Detect which cell encompasses the target text, then output its (X, Y) center coordinate. 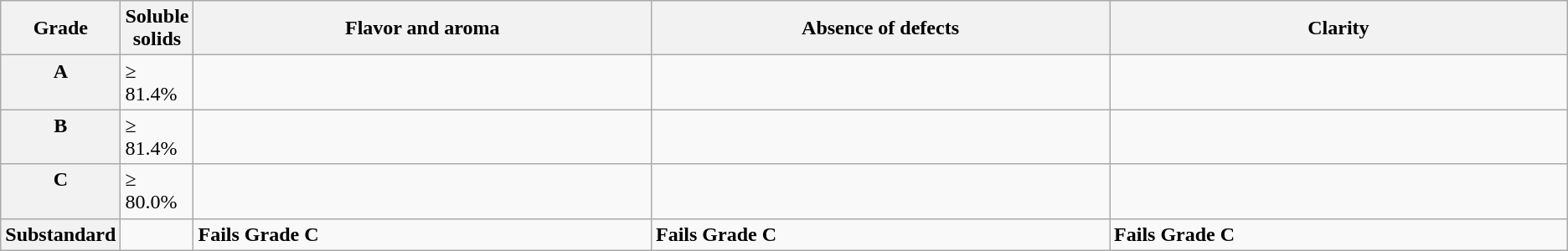
C (60, 191)
Substandard (60, 234)
Flavor and aroma (422, 28)
Grade (60, 28)
Soluble solids (157, 28)
A (60, 82)
Clarity (1338, 28)
B (60, 137)
Absence of defects (879, 28)
≥ 80.0% (157, 191)
